Locate the cell with the specified text and output its [X, Y] center coordinate. 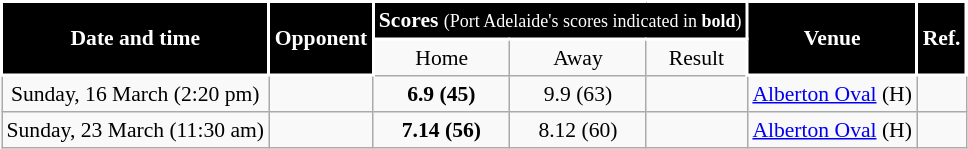
Sunday, 23 March (11:30 am) [136, 130]
Scores (Port Adelaide's scores indicated in bold) [560, 20]
9.9 (63) [578, 93]
Opponent [321, 39]
Home [442, 57]
Sunday, 16 March (2:20 pm) [136, 93]
Ref. [942, 39]
6.9 (45) [442, 93]
Result [696, 57]
Venue [832, 39]
8.12 (60) [578, 130]
Away [578, 57]
7.14 (56) [442, 130]
Date and time [136, 39]
